For the text-containing cell, return its midpoint in [X, Y] coordinate format. 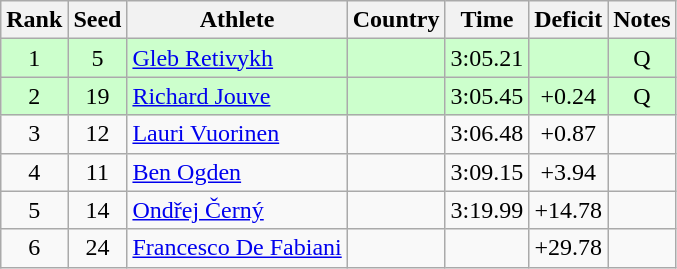
Francesco De Fabiani [237, 248]
Deficit [568, 20]
3:06.48 [487, 134]
Seed [98, 20]
+0.24 [568, 96]
Richard Jouve [237, 96]
6 [34, 248]
12 [98, 134]
Lauri Vuorinen [237, 134]
3 [34, 134]
+0.87 [568, 134]
19 [98, 96]
Athlete [237, 20]
14 [98, 210]
3:05.21 [487, 58]
Ondřej Černý [237, 210]
Rank [34, 20]
4 [34, 172]
Time [487, 20]
2 [34, 96]
+3.94 [568, 172]
1 [34, 58]
3:09.15 [487, 172]
3:19.99 [487, 210]
+14.78 [568, 210]
3:05.45 [487, 96]
Country [396, 20]
Ben Ogden [237, 172]
+29.78 [568, 248]
Gleb Retivykh [237, 58]
11 [98, 172]
Notes [642, 20]
24 [98, 248]
